Provide the (X, Y) coordinate of the cell's center where the given text is located.  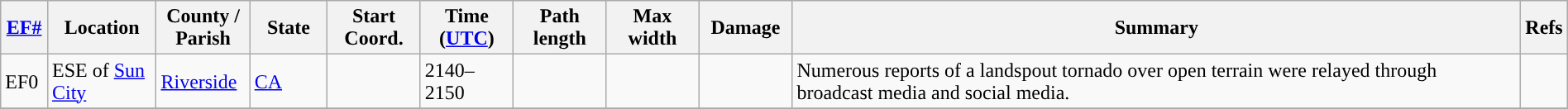
State (289, 28)
2140–2150 (466, 81)
Start Coord. (374, 28)
Refs (1545, 28)
CA (289, 81)
Summary (1156, 28)
ESE of Sun City (101, 81)
EF0 (25, 81)
Numerous reports of a landspout tornado over open terrain were relayed through broadcast media and social media. (1156, 81)
EF# (25, 28)
Riverside (203, 81)
Damage (746, 28)
Location (101, 28)
County / Parish (203, 28)
Max width (653, 28)
Path length (560, 28)
Time (UTC) (466, 28)
